Identify which cell holds the provided text, then report its (X, Y) central coordinate. 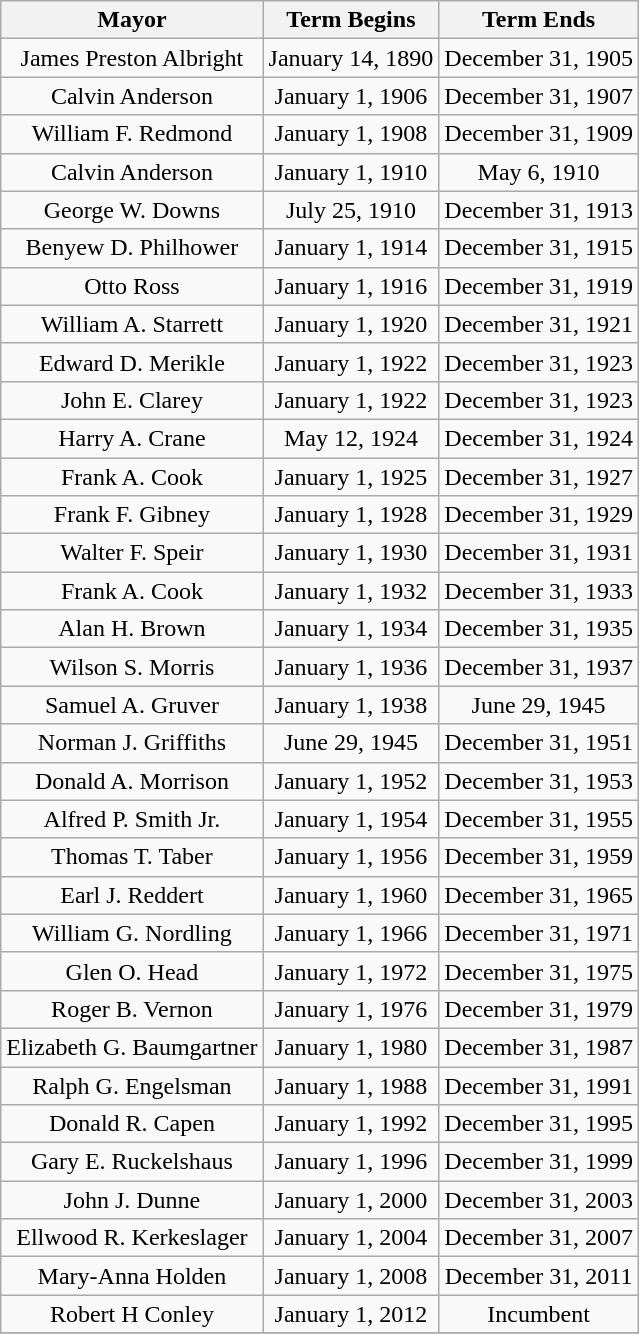
December 31, 1933 (539, 591)
December 31, 1979 (539, 1009)
Term Begins (351, 20)
January 1, 2008 (351, 1276)
Harry A. Crane (132, 438)
Mayor (132, 20)
December 31, 2007 (539, 1238)
January 1, 1910 (351, 172)
January 1, 1930 (351, 553)
James Preston Albright (132, 58)
January 1, 1960 (351, 895)
December 31, 1935 (539, 629)
Donald A. Morrison (132, 781)
January 1, 1952 (351, 781)
December 31, 1913 (539, 210)
December 31, 1919 (539, 286)
December 31, 2011 (539, 1276)
December 31, 1915 (539, 248)
January 1, 1966 (351, 933)
January 1, 1988 (351, 1085)
January 1, 1916 (351, 286)
George W. Downs (132, 210)
January 1, 1925 (351, 477)
December 31, 1971 (539, 933)
January 1, 1914 (351, 248)
December 31, 1959 (539, 857)
December 31, 1937 (539, 667)
Norman J. Griffiths (132, 743)
Glen O. Head (132, 971)
December 31, 1965 (539, 895)
Alan H. Brown (132, 629)
January 1, 2012 (351, 1314)
January 1, 2004 (351, 1238)
January 1, 1906 (351, 96)
December 31, 1929 (539, 515)
Frank F. Gibney (132, 515)
Earl J. Reddert (132, 895)
January 1, 1980 (351, 1047)
December 31, 1909 (539, 134)
December 31, 1931 (539, 553)
January 1, 1908 (351, 134)
John E. Clarey (132, 400)
Ralph G. Engelsman (132, 1085)
January 1, 1992 (351, 1124)
Samuel A. Gruver (132, 705)
January 1, 1934 (351, 629)
Alfred P. Smith Jr. (132, 819)
May 12, 1924 (351, 438)
Wilson S. Morris (132, 667)
Roger B. Vernon (132, 1009)
January 1, 1976 (351, 1009)
January 1, 1938 (351, 705)
December 31, 1999 (539, 1162)
Incumbent (539, 1314)
December 31, 1975 (539, 971)
December 31, 1907 (539, 96)
December 31, 2003 (539, 1200)
January 1, 1920 (351, 324)
Robert H Conley (132, 1314)
William F. Redmond (132, 134)
Elizabeth G. Baumgartner (132, 1047)
December 31, 1927 (539, 477)
January 1, 2000 (351, 1200)
December 31, 1995 (539, 1124)
December 31, 1991 (539, 1085)
Walter F. Speir (132, 553)
January 1, 1932 (351, 591)
January 1, 1956 (351, 857)
December 31, 1955 (539, 819)
Donald R. Capen (132, 1124)
January 1, 1936 (351, 667)
May 6, 1910 (539, 172)
John J. Dunne (132, 1200)
December 31, 1953 (539, 781)
December 31, 1921 (539, 324)
January 14, 1890 (351, 58)
Mary-Anna Holden (132, 1276)
December 31, 1924 (539, 438)
Ellwood R. Kerkeslager (132, 1238)
Otto Ross (132, 286)
Term Ends (539, 20)
William A. Starrett (132, 324)
January 1, 1996 (351, 1162)
Thomas T. Taber (132, 857)
January 1, 1972 (351, 971)
December 31, 1987 (539, 1047)
January 1, 1928 (351, 515)
Benyew D. Philhower (132, 248)
December 31, 1951 (539, 743)
William G. Nordling (132, 933)
Edward D. Merikle (132, 362)
January 1, 1954 (351, 819)
Gary E. Ruckelshaus (132, 1162)
July 25, 1910 (351, 210)
December 31, 1905 (539, 58)
